Detect which cell encompasses the target text, then output its [x, y] center coordinate. 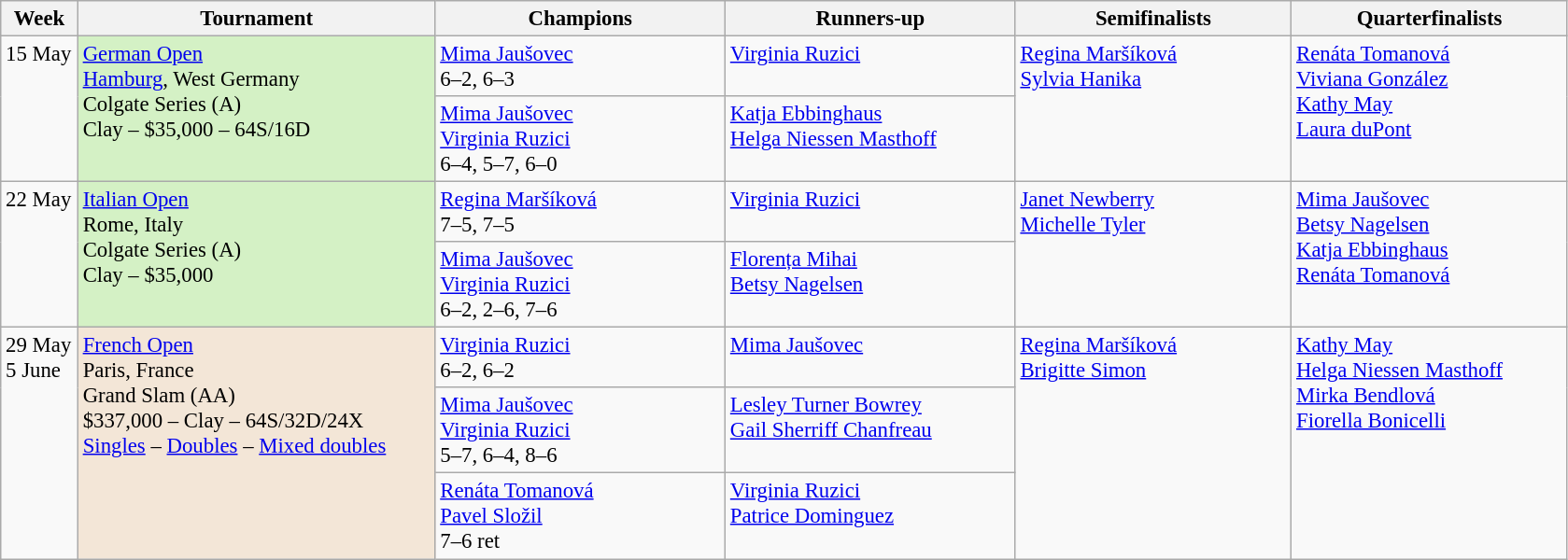
Regina Maršíková Sylvia Hanika [1153, 109]
Runners-up [870, 19]
Lesley Turner Bowrey Gail Sherriff Chanfreau [870, 431]
Champions [581, 19]
Mima Jaušovec Virginia Ruzici 5–7, 6–4, 8–6 [581, 431]
Quarterfinalists [1430, 19]
Mima Jaušovec Virginia Ruzici 6–4, 5–7, 6–0 [581, 139]
Virginia Ruzici 6–2, 6–2 [581, 358]
Mima Jaušovec Virginia Ruzici6–2, 2–6, 7–6 [581, 285]
Janet Newberry Michelle Tyler [1153, 255]
Virginia Ruzici Patrice Dominguez [870, 516]
Italian Open Rome, ItalyColgate Series (A)Clay – $35,000 [256, 255]
Mima Jaušovec Betsy Nagelsen Katja Ebbinghaus Renáta Tomanová [1430, 255]
German Open Hamburg, West GermanyColgate Series (A) Clay – $35,000 – 64S/16D [256, 109]
Tournament [256, 19]
Renáta Tomanová Viviana González Kathy May Laura duPont [1430, 109]
French Open Paris, FranceGrand Slam (AA)$337,000 – Clay – 64S/32D/24XSingles – Doubles – Mixed doubles [256, 443]
Mima Jaušovec [870, 358]
22 May [39, 255]
Florența Mihai Betsy Nagelsen [870, 285]
Kathy May Helga Niessen Masthoff Mirka Bendlová Fiorella Bonicelli [1430, 443]
Mima Jaušovec 6–2, 6–3 [581, 67]
Semifinalists [1153, 19]
Week [39, 19]
15 May [39, 109]
Regina Maršíková Brigitte Simon [1153, 443]
Katja Ebbinghaus Helga Niessen Masthoff [870, 139]
Regina Maršíková7–5, 7–5 [581, 213]
Renáta Tomanová Pavel Složil 7–6 ret [581, 516]
29 May5 June [39, 443]
